Search for the cell housing the specified text and yield its (X, Y) center coordinate. 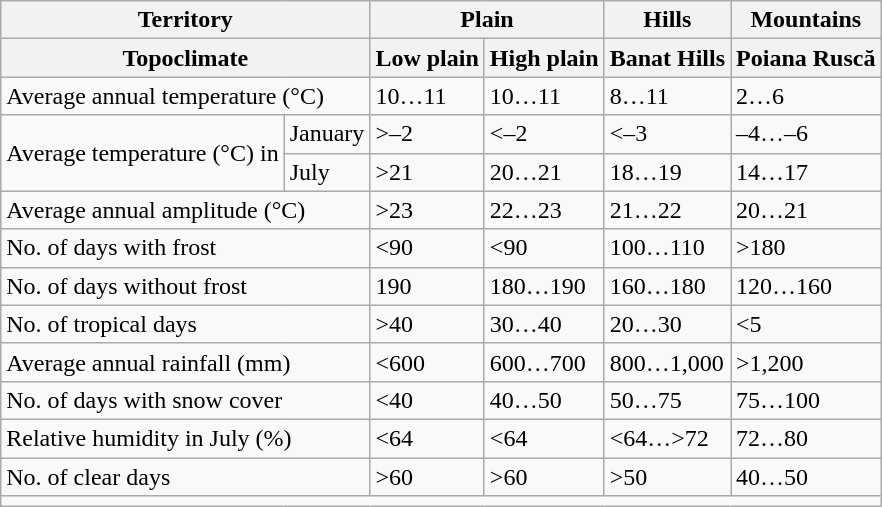
July (327, 172)
20…30 (667, 324)
Mountains (806, 20)
<600 (427, 362)
190 (427, 286)
Banat Hills (667, 58)
100…110 (667, 248)
>21 (427, 172)
>180 (806, 248)
2…6 (806, 96)
600…700 (544, 362)
Territory (186, 20)
January (327, 134)
8…11 (667, 96)
No. of days without frost (186, 286)
>1,200 (806, 362)
<5 (806, 324)
22…23 (544, 210)
No. of days with snow cover (186, 400)
–4…–6 (806, 134)
75…100 (806, 400)
21…22 (667, 210)
Average annual temperature (°C) (186, 96)
>23 (427, 210)
Average annual amplitude (°C) (186, 210)
14…17 (806, 172)
180…190 (544, 286)
30…40 (544, 324)
120…160 (806, 286)
Plain (487, 20)
Average temperature (°C) in (142, 153)
Hills (667, 20)
Relative humidity in July (%) (186, 438)
50…75 (667, 400)
<64…>72 (667, 438)
No. of days with frost (186, 248)
<–3 (667, 134)
Poiana Ruscă (806, 58)
Topoclimate (186, 58)
High plain (544, 58)
160…180 (667, 286)
>–2 (427, 134)
<–2 (544, 134)
800…1,000 (667, 362)
72…80 (806, 438)
<40 (427, 400)
Average annual rainfall (mm) (186, 362)
>40 (427, 324)
Low plain (427, 58)
No. of clear days (186, 477)
18…19 (667, 172)
No. of tropical days (186, 324)
>50 (667, 477)
